Search for the cell housing the specified text and yield its (X, Y) center coordinate. 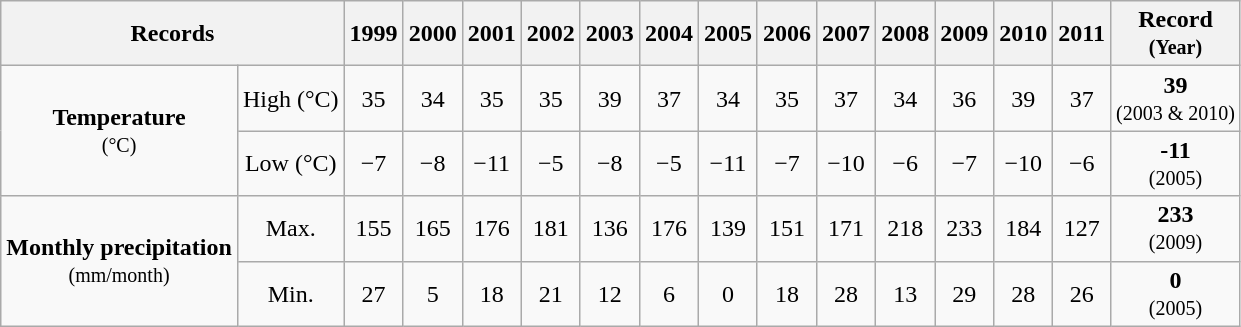
29 (964, 294)
218 (906, 228)
26 (1082, 294)
0 (2005) (1176, 294)
2005 (728, 34)
13 (906, 294)
2006 (786, 34)
2002 (550, 34)
127 (1082, 228)
136 (610, 228)
165 (432, 228)
Max. (290, 228)
2009 (964, 34)
Temperature(°C) (120, 131)
151 (786, 228)
2011 (1082, 34)
Records (172, 34)
2008 (906, 34)
2004 (668, 34)
139 (728, 228)
155 (374, 228)
2003 (610, 34)
Min. (290, 294)
0 (728, 294)
2001 (492, 34)
2007 (846, 34)
12 (610, 294)
2000 (432, 34)
21 (550, 294)
Record (Year) (1176, 34)
27 (374, 294)
181 (550, 228)
5 (432, 294)
Monthly precipitation(mm/month) (120, 261)
171 (846, 228)
2010 (1024, 34)
36 (964, 98)
High (°C) (290, 98)
184 (1024, 228)
-11 (2005) (1176, 164)
233 (2009) (1176, 228)
1999 (374, 34)
6 (668, 294)
39 (2003 & 2010) (1176, 98)
Low (°C) (290, 164)
233 (964, 228)
